Provide the [X, Y] coordinate of the cell's center where the given text is located.  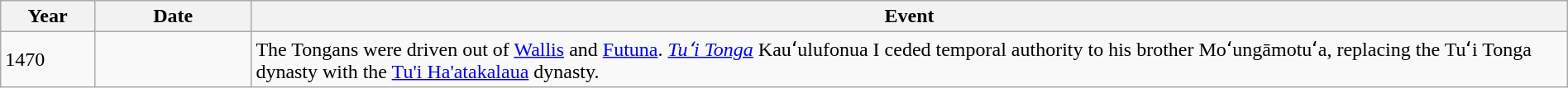
Date [172, 16]
1470 [48, 59]
Event [910, 16]
Year [48, 16]
